Determine the [x, y] coordinate at the center of the cell enclosing the given text.  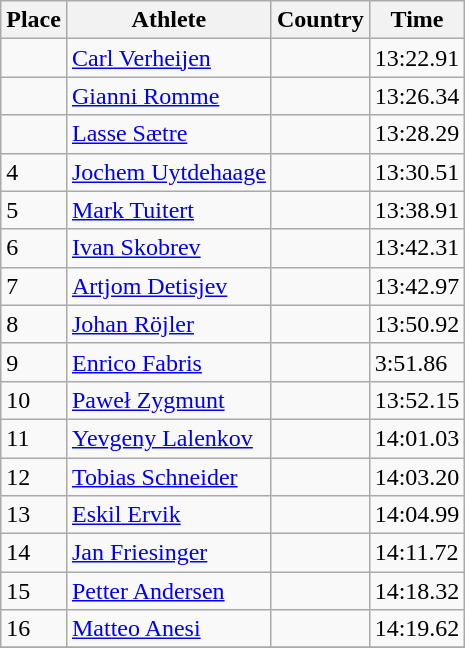
14:04.99 [417, 515]
Petter Andersen [168, 591]
12 [34, 477]
13 [34, 515]
13:28.29 [417, 134]
Yevgeny Lalenkov [168, 438]
Gianni Romme [168, 96]
13:26.34 [417, 96]
Enrico Fabris [168, 362]
Time [417, 20]
Lasse Sætre [168, 134]
Jan Friesinger [168, 553]
14:03.20 [417, 477]
Jochem Uytdehaage [168, 172]
9 [34, 362]
Paweł Zygmunt [168, 400]
Ivan Skobrev [168, 248]
13:50.92 [417, 324]
14:01.03 [417, 438]
3:51.86 [417, 362]
16 [34, 629]
Artjom Detisjev [168, 286]
4 [34, 172]
14 [34, 553]
15 [34, 591]
Athlete [168, 20]
8 [34, 324]
13:42.31 [417, 248]
Place [34, 20]
13:52.15 [417, 400]
13:22.91 [417, 58]
14:19.62 [417, 629]
11 [34, 438]
7 [34, 286]
13:38.91 [417, 210]
Tobias Schneider [168, 477]
14:11.72 [417, 553]
Eskil Ervik [168, 515]
Johan Röjler [168, 324]
14:18.32 [417, 591]
Carl Verheijen [168, 58]
Matteo Anesi [168, 629]
5 [34, 210]
13:42.97 [417, 286]
6 [34, 248]
Mark Tuitert [168, 210]
10 [34, 400]
Country [320, 20]
13:30.51 [417, 172]
